Return the [x, y] coordinate for the center point of the cell that contains the specified text.  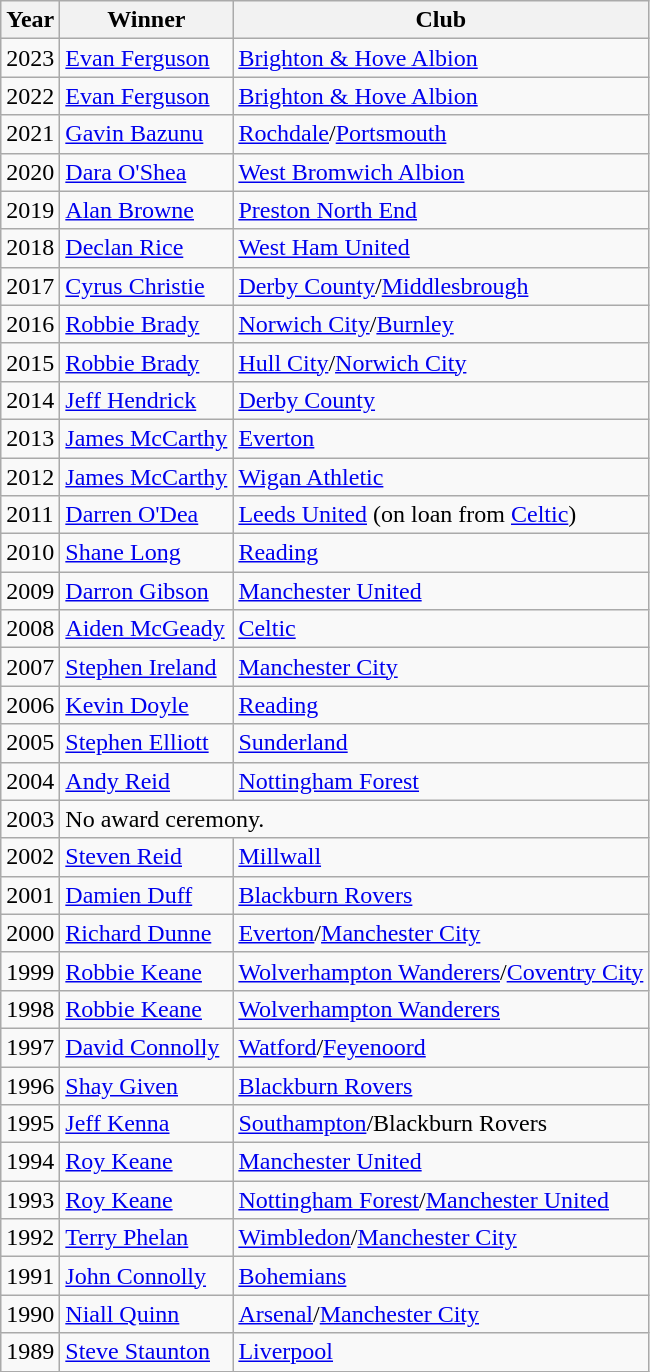
Everton [441, 438]
1990 [30, 1314]
John Connolly [146, 1276]
2010 [30, 553]
2001 [30, 895]
Hull City/Norwich City [441, 362]
2007 [30, 667]
2008 [30, 629]
2004 [30, 781]
West Bromwich Albion [441, 172]
2013 [30, 438]
Everton/Manchester City [441, 933]
Derby County [441, 400]
Celtic [441, 629]
Darren O'Dea [146, 515]
Wigan Athletic [441, 477]
2005 [30, 743]
Sunderland [441, 743]
2012 [30, 477]
2009 [30, 591]
Andy Reid [146, 781]
2017 [30, 286]
Alan Browne [146, 210]
2023 [30, 58]
Wolverhampton Wanderers/Coventry City [441, 971]
2003 [30, 819]
Liverpool [441, 1352]
2002 [30, 857]
Millwall [441, 857]
West Ham United [441, 248]
Watford/Feyenoord [441, 1047]
1995 [30, 1124]
2022 [30, 96]
Steven Reid [146, 857]
2014 [30, 400]
Wolverhampton Wanderers [441, 1009]
Winner [146, 20]
Niall Quinn [146, 1314]
2019 [30, 210]
Richard Dunne [146, 933]
No award ceremony. [354, 819]
Darron Gibson [146, 591]
Kevin Doyle [146, 705]
Declan Rice [146, 248]
Shane Long [146, 553]
Stephen Ireland [146, 667]
Bohemians [441, 1276]
1989 [30, 1352]
Club [441, 20]
Damien Duff [146, 895]
Nottingham Forest/Manchester United [441, 1200]
Leeds United (on loan from Celtic) [441, 515]
Derby County/Middlesbrough [441, 286]
2000 [30, 933]
Dara O'Shea [146, 172]
Nottingham Forest [441, 781]
2016 [30, 324]
1991 [30, 1276]
Steve Staunton [146, 1352]
Wimbledon/Manchester City [441, 1238]
2015 [30, 362]
Manchester City [441, 667]
1993 [30, 1200]
Cyrus Christie [146, 286]
Stephen Elliott [146, 743]
Norwich City/Burnley [441, 324]
1998 [30, 1009]
1994 [30, 1162]
Shay Given [146, 1085]
Gavin Bazunu [146, 134]
Jeff Hendrick [146, 400]
Rochdale/Portsmouth [441, 134]
Terry Phelan [146, 1238]
1997 [30, 1047]
2011 [30, 515]
1996 [30, 1085]
2018 [30, 248]
Preston North End [441, 210]
1992 [30, 1238]
Aiden McGeady [146, 629]
Jeff Kenna [146, 1124]
1999 [30, 971]
2021 [30, 134]
David Connolly [146, 1047]
Southampton/Blackburn Rovers [441, 1124]
Year [30, 20]
Arsenal/Manchester City [441, 1314]
2020 [30, 172]
2006 [30, 705]
